From the cell containing the given text, extract its center point as [X, Y] coordinate. 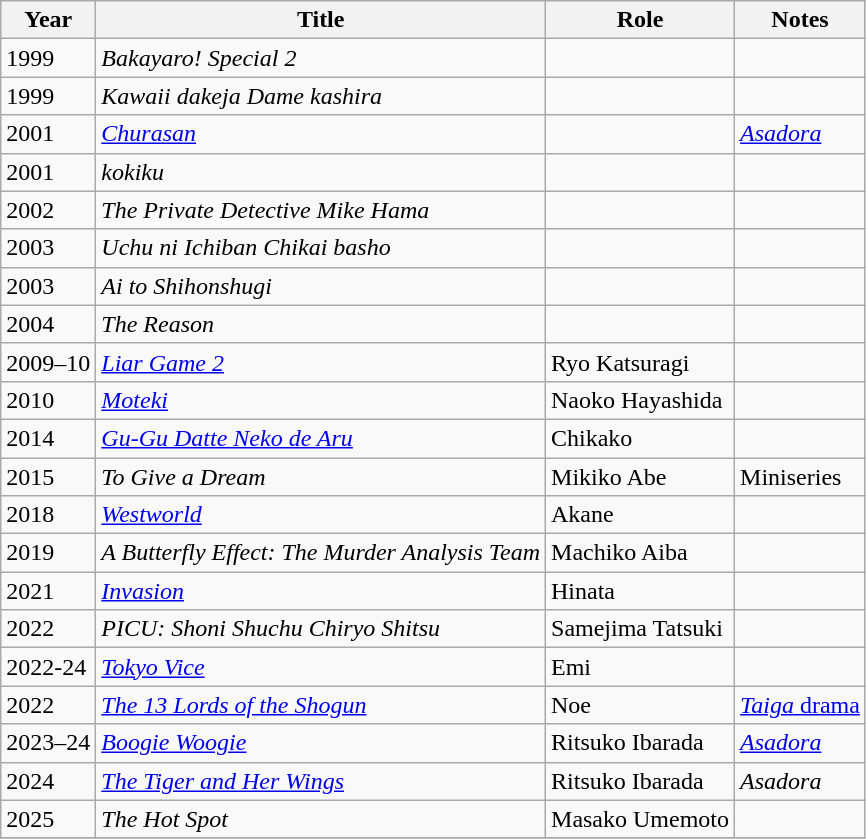
Naoko Hayashida [640, 400]
Bakayaro! Special 2 [321, 58]
The 13 Lords of the Shogun [321, 705]
Ai to Shihonshugi [321, 286]
The Hot Spot [321, 819]
Mikiko Abe [640, 477]
Gu-Gu Datte Neko de Aru [321, 438]
Tokyo Vice [321, 667]
Ryo Katsuragi [640, 362]
Noe [640, 705]
Notes [800, 20]
Akane [640, 515]
Title [321, 20]
To Give a Dream [321, 477]
Chikako [640, 438]
kokiku [321, 172]
2014 [48, 438]
Kawaii dakeja Dame kashira [321, 96]
2010 [48, 400]
Moteki [321, 400]
A Butterfly Effect: The Murder Analysis Team [321, 553]
Year [48, 20]
PICU: Shoni Shuchu Chiryo Shitsu [321, 629]
2015 [48, 477]
2009–10 [48, 362]
The Tiger and Her Wings [321, 781]
Samejima Tatsuki [640, 629]
2023–24 [48, 743]
Role [640, 20]
Taiga drama [800, 705]
2024 [48, 781]
Masako Umemoto [640, 819]
2022-24 [48, 667]
2025 [48, 819]
Miniseries [800, 477]
2021 [48, 591]
Hinata [640, 591]
Invasion [321, 591]
Liar Game 2 [321, 362]
Churasan [321, 134]
The Private Detective Mike Hama [321, 210]
Emi [640, 667]
2019 [48, 553]
Uchu ni Ichiban Chikai basho [321, 248]
2004 [48, 324]
Machiko Aiba [640, 553]
2002 [48, 210]
Boogie Woogie [321, 743]
The Reason [321, 324]
Westworld [321, 515]
2018 [48, 515]
